From the cell containing the given text, extract its center point as [x, y] coordinate. 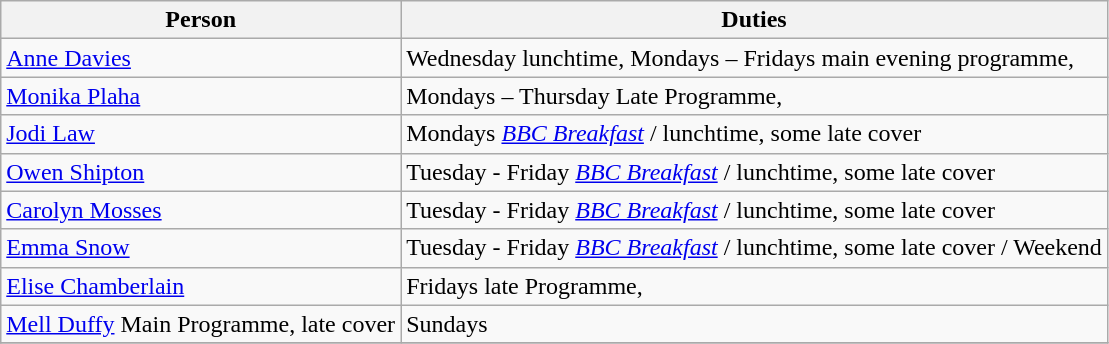
Anne Davies [201, 58]
Owen Shipton [201, 172]
Emma Snow [201, 248]
Mondays – Thursday Late Programme, [754, 96]
Sundays [754, 324]
Person [201, 20]
Elise Chamberlain [201, 286]
Monika Plaha [201, 96]
Mell Duffy Main Programme, late cover [201, 324]
Wednesday lunchtime, Mondays – Fridays main evening programme, [754, 58]
Carolyn Mosses [201, 210]
Mondays BBC Breakfast / lunchtime, some late cover [754, 134]
Tuesday - Friday BBC Breakfast / lunchtime, some late cover / Weekend [754, 248]
Duties [754, 20]
Jodi Law [201, 134]
Fridays late Programme, [754, 286]
